Provide the (X, Y) coordinate of the cell's center where the given text is located.  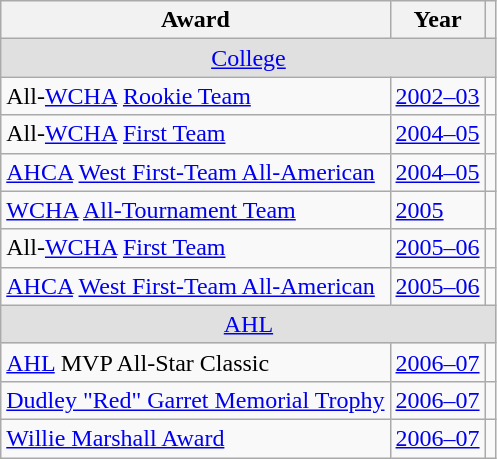
Willie Marshall Award (196, 438)
2002–03 (438, 96)
AHL MVP All-Star Classic (196, 362)
All-WCHA Rookie Team (196, 96)
Dudley "Red" Garret Memorial Trophy (196, 400)
College (248, 58)
2005 (438, 210)
AHL (248, 324)
WCHA All-Tournament Team (196, 210)
Award (196, 20)
Year (438, 20)
